Search for the cell housing the specified text and yield its (x, y) center coordinate. 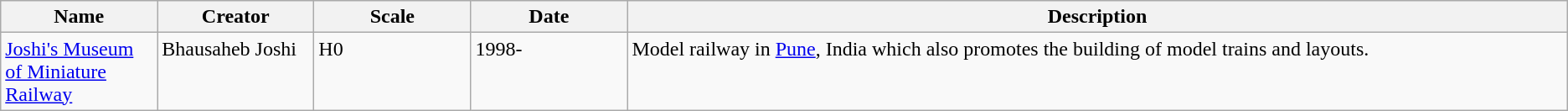
Joshi's Museum of Miniature Railway (79, 71)
H0 (392, 71)
Name (79, 17)
Bhausaheb Joshi (236, 71)
Description (1097, 17)
Creator (236, 17)
Date (549, 17)
Scale (392, 17)
1998- (549, 71)
Model railway in Pune, India which also promotes the building of model trains and layouts. (1097, 71)
